Locate the cell with the specified text and output its (X, Y) center coordinate. 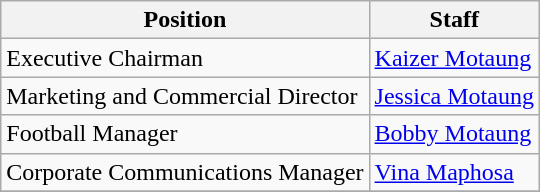
Staff (454, 20)
Football Manager (185, 134)
Kaizer Motaung (454, 58)
Bobby Motaung (454, 134)
Marketing and Commercial Director (185, 96)
Corporate Communications Manager (185, 172)
Position (185, 20)
Executive Chairman (185, 58)
Vina Maphosa (454, 172)
Jessica Motaung (454, 96)
